Find where the given text appears and provide that cell's center as [x, y] coordinate. 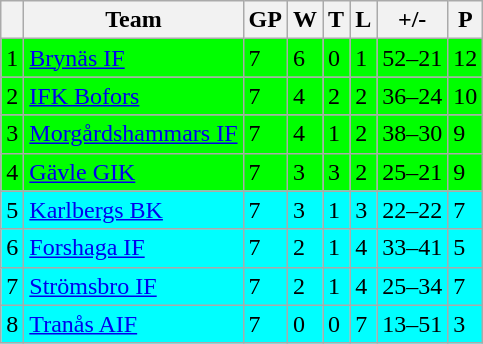
25–21 [412, 172]
+/- [412, 20]
52–21 [412, 58]
W [304, 20]
36–24 [412, 96]
Strömsbro IF [134, 286]
22–22 [412, 210]
GP [265, 20]
10 [466, 96]
IFK Bofors [134, 96]
P [466, 20]
L [364, 20]
Karlbergs BK [134, 210]
38–30 [412, 134]
T [336, 20]
Brynäs IF [134, 58]
25–34 [412, 286]
Forshaga IF [134, 248]
8 [12, 324]
Morgårdshammars IF [134, 134]
Team [134, 20]
12 [466, 58]
Tranås AIF [134, 324]
13–51 [412, 324]
33–41 [412, 248]
Gävle GIK [134, 172]
